Identify which cell holds the provided text, then report its [X, Y] central coordinate. 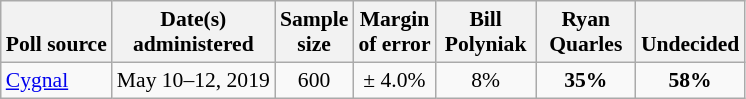
Samplesize [314, 32]
± 4.0% [394, 80]
Date(s)administered [194, 32]
May 10–12, 2019 [194, 80]
RyanQuarles [586, 32]
8% [486, 80]
Marginof error [394, 32]
58% [690, 80]
600 [314, 80]
Cygnal [56, 80]
35% [586, 80]
BillPolyniak [486, 32]
Poll source [56, 32]
Undecided [690, 32]
